Detect which cell encompasses the target text, then output its [x, y] center coordinate. 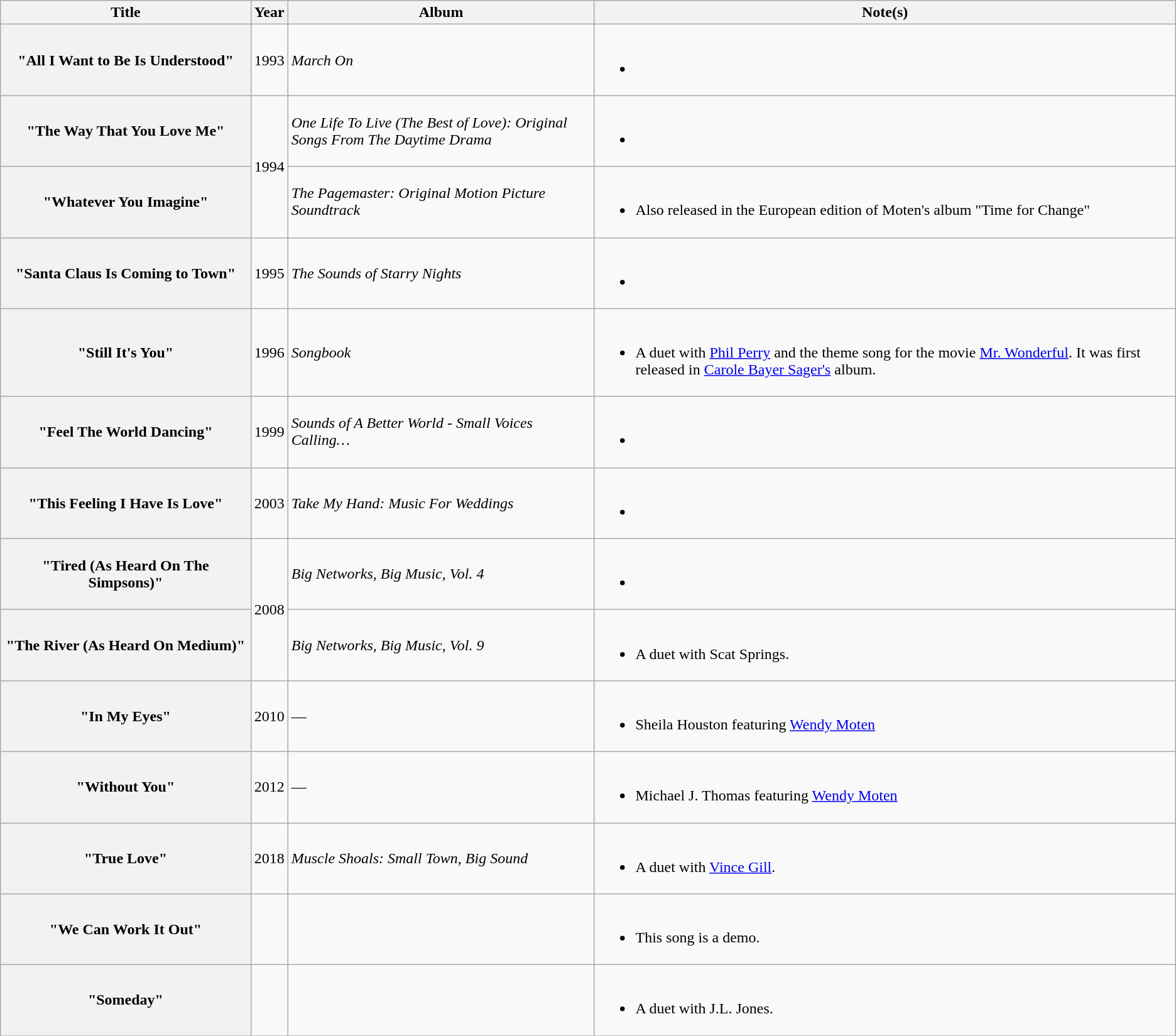
Sounds of A Better World - Small Voices Calling… [441, 432]
Sheila Houston featuring Wendy Moten [885, 716]
2003 [269, 503]
Also released in the European edition of Moten's album "Time for Change" [885, 202]
2010 [269, 716]
"Still It's You" [126, 352]
1994 [269, 166]
"All I Want to Be Is Understood" [126, 60]
Title [126, 13]
A duet with Vince Gill. [885, 858]
Big Networks, Big Music, Vol. 4 [441, 574]
1996 [269, 352]
1995 [269, 273]
2008 [269, 609]
2018 [269, 858]
"The River (As Heard On Medium)" [126, 645]
This song is a demo. [885, 930]
2012 [269, 787]
Big Networks, Big Music, Vol. 9 [441, 645]
"We Can Work It Out" [126, 930]
"Whatever You Imagine" [126, 202]
March On [441, 60]
Muscle Shoals: Small Town, Big Sound [441, 858]
"Santa Claus Is Coming to Town" [126, 273]
Album [441, 13]
"Someday" [126, 1000]
"Tired (As Heard On The Simpsons)" [126, 574]
The Pagemaster: Original Motion Picture Soundtrack [441, 202]
"The Way That You Love Me" [126, 131]
A duet with J.L. Jones. [885, 1000]
Note(s) [885, 13]
One Life To Live (The Best of Love): Original Songs From The Daytime Drama [441, 131]
"True Love" [126, 858]
The Sounds of Starry Nights [441, 273]
Year [269, 13]
Michael J. Thomas featuring Wendy Moten [885, 787]
"This Feeling I Have Is Love" [126, 503]
"In My Eyes" [126, 716]
Songbook [441, 352]
"Feel The World Dancing" [126, 432]
Take My Hand: Music For Weddings [441, 503]
A duet with Scat Springs. [885, 645]
1999 [269, 432]
"Without You" [126, 787]
1993 [269, 60]
A duet with Phil Perry and the theme song for the movie Mr. Wonderful. It was first released in Carole Bayer Sager's album. [885, 352]
